Provide the (x, y) coordinate of the cell's center where the given text is located.  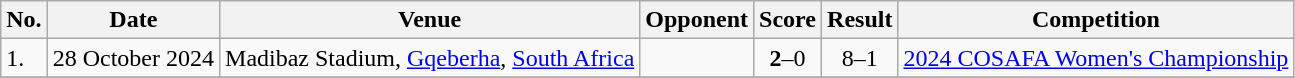
Madibaz Stadium, Gqeberha, South Africa (430, 58)
2–0 (788, 58)
Date (133, 20)
28 October 2024 (133, 58)
Venue (430, 20)
No. (24, 20)
Competition (1096, 20)
Opponent (697, 20)
2024 COSAFA Women's Championship (1096, 58)
1. (24, 58)
8–1 (860, 58)
Result (860, 20)
Score (788, 20)
